Extract the [X, Y] coordinate from the center of the cell holding the provided text.  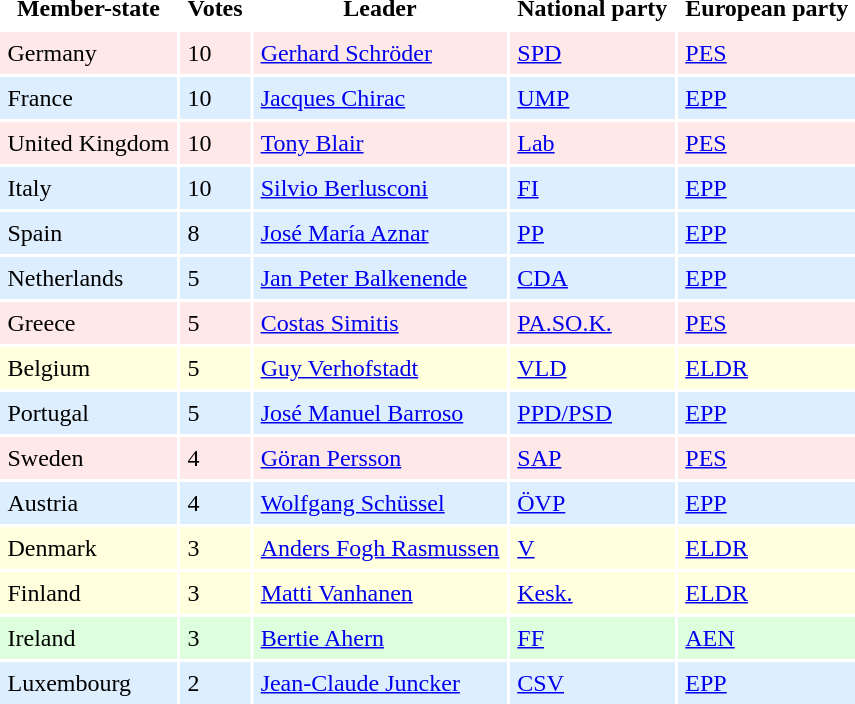
Portugal [88, 413]
FF [592, 638]
Göran Persson [380, 458]
ÖVP [592, 503]
Italy [88, 188]
José María Aznar [380, 233]
France [88, 98]
V [592, 548]
FI [592, 188]
José Manuel Barroso [380, 413]
Finland [88, 593]
Tony Blair [380, 143]
PA.SO.K. [592, 323]
Netherlands [88, 278]
Silvio Berlusconi [380, 188]
2 [215, 683]
Kesk. [592, 593]
SAP [592, 458]
Spain [88, 233]
PP [592, 233]
UMP [592, 98]
Greece [88, 323]
CDA [592, 278]
Costas Simitis [380, 323]
Denmark [88, 548]
Luxembourg [88, 683]
Belgium [88, 368]
Germany [88, 53]
Austria [88, 503]
Jan Peter Balkenende [380, 278]
Lab [592, 143]
United Kingdom [88, 143]
Ireland [88, 638]
Sweden [88, 458]
VLD [592, 368]
8 [215, 233]
Guy Verhofstadt [380, 368]
SPD [592, 53]
Bertie Ahern [380, 638]
Gerhard Schröder [380, 53]
PPD/PSD [592, 413]
Matti Vanhanen [380, 593]
Jacques Chirac [380, 98]
Jean-Claude Juncker [380, 683]
CSV [592, 683]
Wolfgang Schüssel [380, 503]
Anders Fogh Rasmussen [380, 548]
